Find where the given text appears and provide that cell's center as (x, y) coordinate. 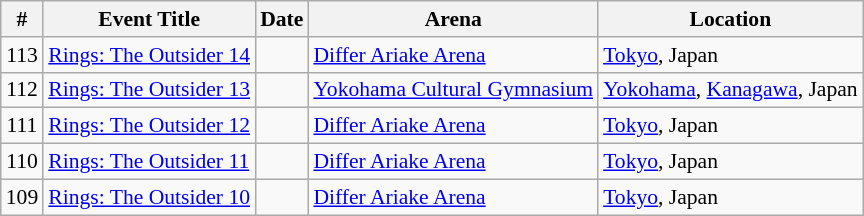
Yokohama Cultural Gymnasium (453, 90)
110 (22, 162)
Yokohama, Kanagawa, Japan (730, 90)
Location (730, 19)
Event Title (149, 19)
# (22, 19)
109 (22, 197)
Arena (453, 19)
Rings: The Outsider 10 (149, 197)
Rings: The Outsider 13 (149, 90)
Rings: The Outsider 12 (149, 126)
112 (22, 90)
113 (22, 55)
Date (282, 19)
111 (22, 126)
Rings: The Outsider 14 (149, 55)
Rings: The Outsider 11 (149, 162)
